Identify which cell holds the provided text, then report its (X, Y) central coordinate. 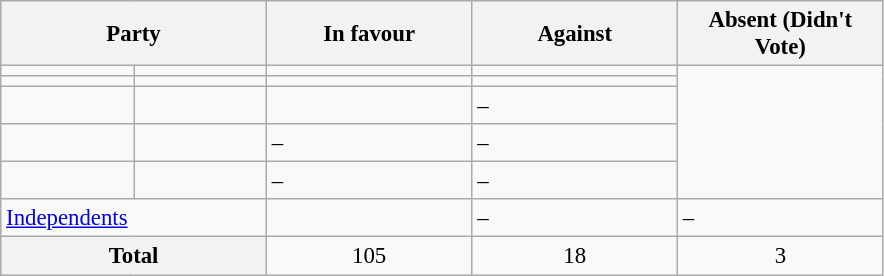
Absent (Didn't Vote) (781, 34)
Against (575, 34)
18 (575, 256)
Party (134, 34)
Total (134, 256)
3 (781, 256)
Independents (134, 219)
105 (369, 256)
In favour (369, 34)
